Capture the cell that displays the provided text and extract its [X, Y] central coordinate. 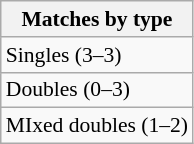
Matches by type [97, 19]
Doubles (0–3) [97, 90]
Singles (3–3) [97, 55]
MIxed doubles (1–2) [97, 126]
